Pinpoint the cell where the given text exists, returning its (x, y) midpoint coordinate. 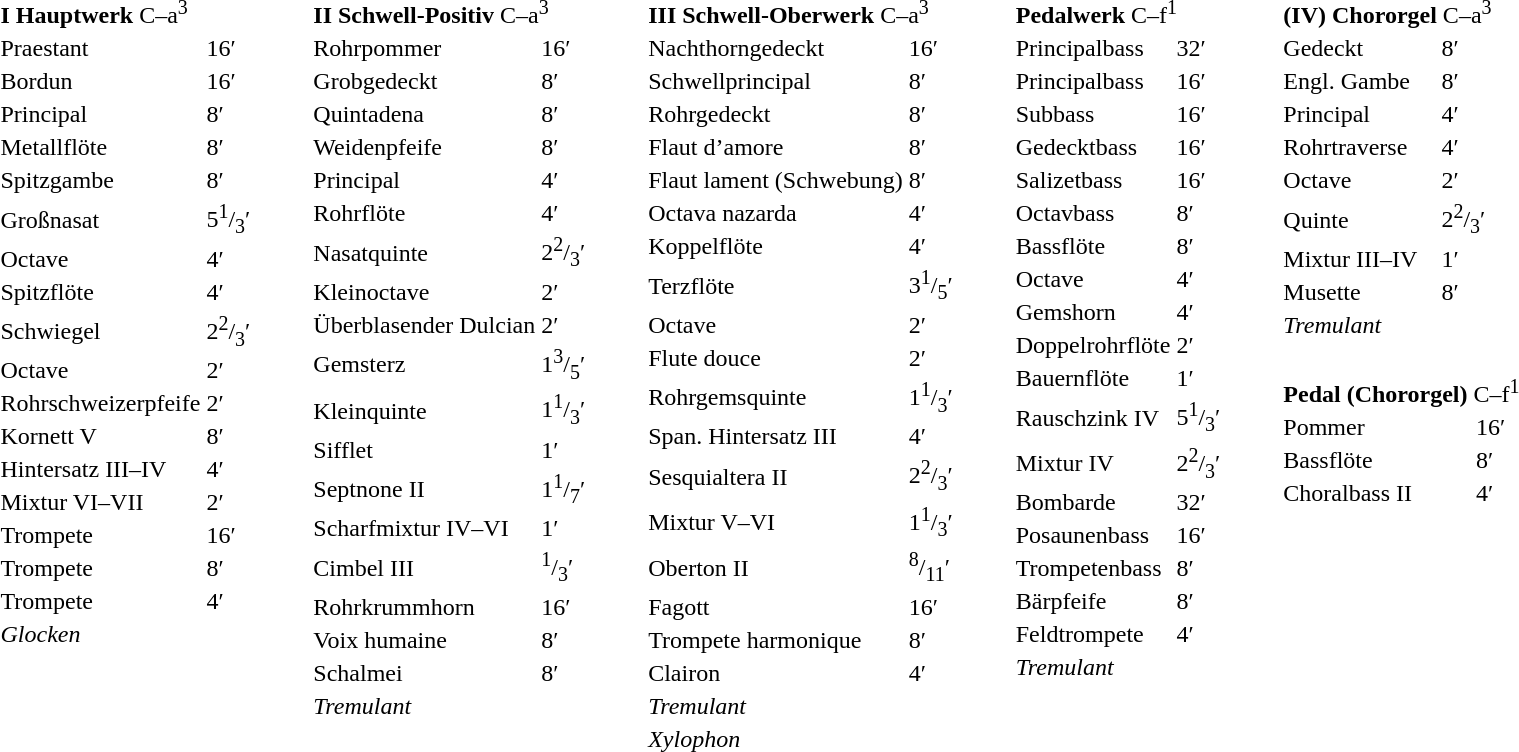
Pommer (1377, 428)
Posaunenbass (1093, 536)
Doppelrohrflöte (1093, 345)
Schwellprincipal (776, 81)
Rauschzink IV (1093, 418)
Koppelflöte (776, 246)
Gedeckt (1360, 48)
Octavbass (1093, 213)
Rohrkrummhorn (424, 607)
Flaut lament (Schwebung) (776, 180)
Mixtur IV (1093, 464)
Mixtur III–IV (1360, 259)
Musette (1360, 292)
Oberton II (776, 568)
Flaut d’amore (776, 147)
Rohrflöte (424, 213)
Gedecktbass (1093, 147)
Terzflöte (776, 286)
Überblasender Dulcian (424, 325)
Gemshorn (1093, 312)
Kleinoctave (424, 292)
Fagott (776, 607)
Kleinquinte (424, 410)
Bombarde (1093, 503)
13/5′ (564, 364)
Octava nazarda (776, 213)
Bärpfeife (1093, 602)
31/5′ (930, 286)
Subbass (1093, 114)
Voix humaine (424, 640)
Clairon (776, 673)
Engl. Gambe (1360, 81)
Sifflet (424, 450)
Scharfmixtur IV–VI (424, 529)
Mixtur V–VI (776, 522)
Bauernflöte (1093, 378)
Cimbel III (424, 568)
Rohrgemsquinte (776, 398)
Salizetbass (1093, 180)
11/7′ (564, 490)
Feldtrompete (1093, 635)
Nachthorngedeckt (776, 48)
Quintadena (424, 114)
Rohrpommer (424, 48)
Choralbass II (1377, 494)
Rohrgedeckt (776, 114)
Flute douce (776, 358)
Septnone II (424, 490)
Rohrtraverse (1360, 147)
Grobgedeckt (424, 81)
8/11′ (930, 568)
Span. Hintersatz III (776, 437)
Sesquialtera II (776, 476)
Schalmei (424, 673)
Quinte (1360, 220)
Trompete harmonique (776, 640)
Nasatquinte (424, 252)
Gemsterz (424, 364)
1/3′ (564, 568)
Trompetenbass (1093, 569)
Weidenpfeife (424, 147)
